Find where the given text appears and provide that cell's center as (x, y) coordinate. 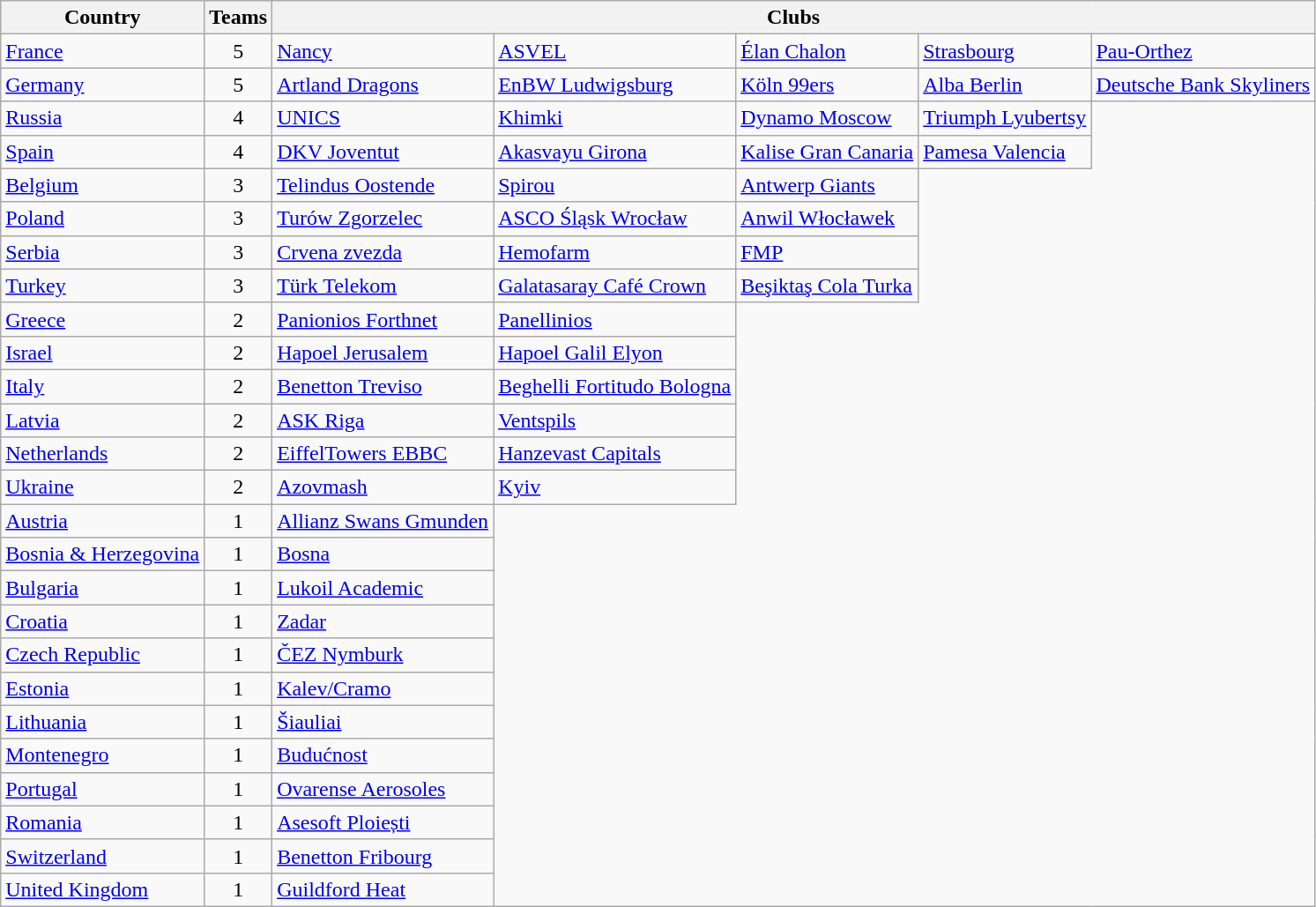
United Kingdom (102, 889)
Teams (238, 18)
Spirou (615, 185)
Clubs (793, 18)
Deutsche Bank Skyliners (1203, 85)
ASVEL (615, 51)
Zadar (383, 621)
Italy (102, 386)
Country (102, 18)
Khimki (615, 118)
Czech Republic (102, 655)
Allianz Swans Gmunden (383, 521)
Alba Berlin (1005, 85)
Portugal (102, 789)
Poland (102, 219)
Anwil Włocławek (827, 219)
Panionios Forthnet (383, 319)
Latvia (102, 420)
Netherlands (102, 454)
Asesoft Ploiești (383, 822)
Switzerland (102, 856)
Galatasaray Café Crown (615, 286)
DKV Joventut (383, 152)
Spain (102, 152)
ČEZ Nymburk (383, 655)
Lithuania (102, 722)
Hapoel Galil Elyon (615, 353)
Hemofarm (615, 252)
Strasbourg (1005, 51)
Artland Dragons (383, 85)
Kyiv (615, 487)
Ukraine (102, 487)
FMP (827, 252)
Bosna (383, 554)
Estonia (102, 688)
Pamesa Valencia (1005, 152)
Köln 99ers (827, 85)
Kalise Gran Canaria (827, 152)
Türk Telekom (383, 286)
Turów Zgorzelec (383, 219)
EnBW Ludwigsburg (615, 85)
Belgium (102, 185)
Guildford Heat (383, 889)
Greece (102, 319)
Telindus Oostende (383, 185)
Nancy (383, 51)
Crvena zvezda (383, 252)
Azovmash (383, 487)
Germany (102, 85)
UNICS (383, 118)
Dynamo Moscow (827, 118)
Benetton Fribourg (383, 856)
Russia (102, 118)
ASCO Śląsk Wrocław (615, 219)
Austria (102, 521)
Beghelli Fortitudo Bologna (615, 386)
Hanzevast Capitals (615, 454)
Montenegro (102, 755)
Kalev/Cramo (383, 688)
Budućnost (383, 755)
Akasvayu Girona (615, 152)
Ventspils (615, 420)
Serbia (102, 252)
Bosnia & Herzegovina (102, 554)
Bulgaria (102, 588)
ASK Riga (383, 420)
Hapoel Jerusalem (383, 353)
Israel (102, 353)
Lukoil Academic (383, 588)
Élan Chalon (827, 51)
EiffelTowers EBBC (383, 454)
Romania (102, 822)
Panellinios (615, 319)
Croatia (102, 621)
Šiauliai (383, 722)
Benetton Treviso (383, 386)
Pau-Orthez (1203, 51)
Beşiktaş Cola Turka (827, 286)
Triumph Lyubertsy (1005, 118)
France (102, 51)
Antwerp Giants (827, 185)
Turkey (102, 286)
Ovarense Aerosoles (383, 789)
